Pinpoint the cell where the given text exists, returning its [X, Y] midpoint coordinate. 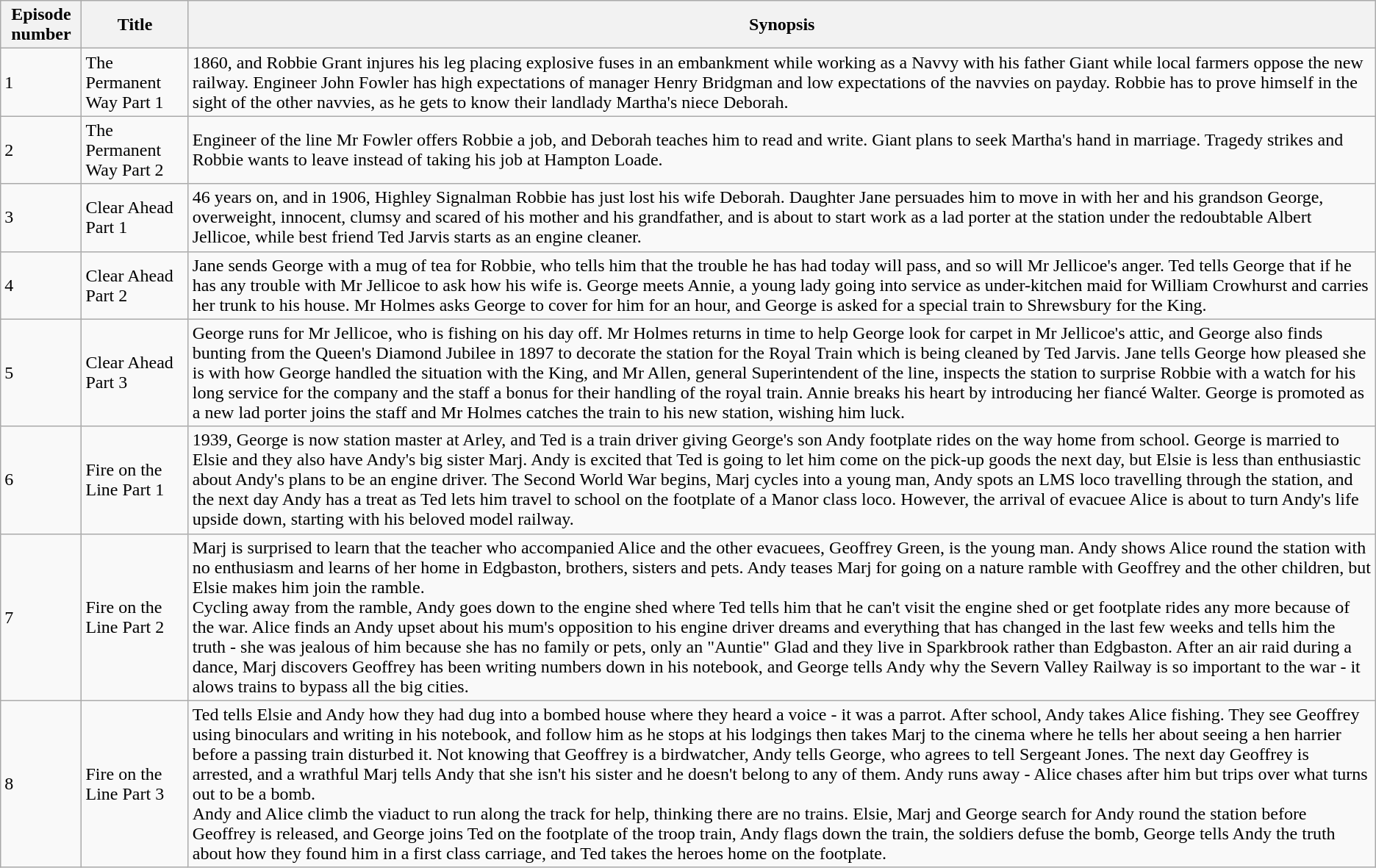
The Permanent Way Part 1 [135, 82]
5 [41, 373]
Synopsis [782, 25]
7 [41, 617]
The Permanent Way Part 2 [135, 150]
1 [41, 82]
Episode number [41, 25]
2 [41, 150]
Clear Ahead Part 2 [135, 285]
Fire on the Line Part 2 [135, 617]
Clear Ahead Part 3 [135, 373]
Clear Ahead Part 1 [135, 218]
6 [41, 480]
Title [135, 25]
4 [41, 285]
3 [41, 218]
Fire on the Line Part 3 [135, 783]
Fire on the Line Part 1 [135, 480]
8 [41, 783]
